Find where the given text appears and provide that cell's center as (x, y) coordinate. 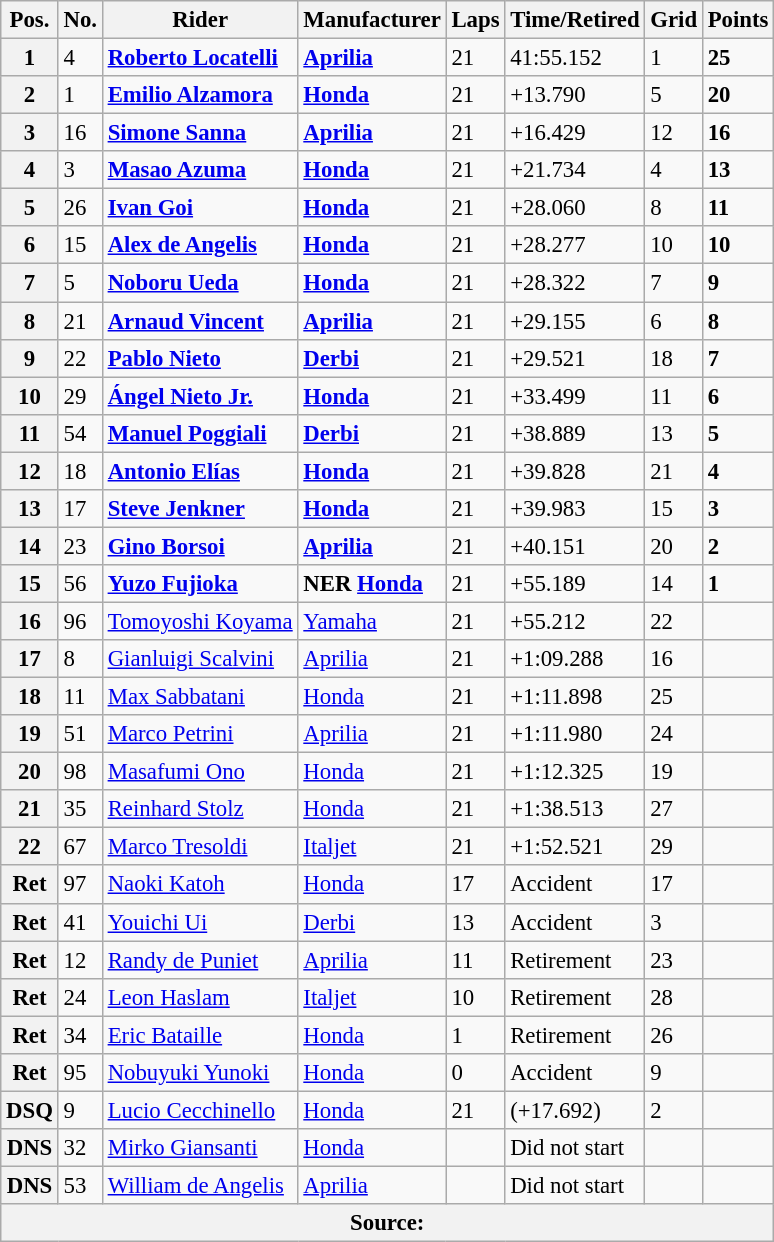
+39.983 (575, 509)
Youichi Ui (200, 922)
+33.499 (575, 396)
35 (80, 809)
Arnaud Vincent (200, 321)
32 (80, 1148)
+55.212 (575, 621)
(+17.692) (575, 1110)
Rider (200, 20)
Lucio Cecchinello (200, 1110)
51 (80, 734)
+55.189 (575, 584)
Source: (388, 1223)
+40.151 (575, 546)
Gino Borsoi (200, 546)
Randy de Puniet (200, 960)
Eric Bataille (200, 1035)
NER Honda (372, 584)
Laps (476, 20)
98 (80, 772)
+39.828 (575, 471)
27 (674, 809)
Reinhard Stolz (200, 809)
Simone Sanna (200, 133)
DSQ (30, 1110)
Marco Petrini (200, 734)
+21.734 (575, 170)
No. (80, 20)
Pablo Nieto (200, 358)
Gianluigi Scalvini (200, 659)
41 (80, 922)
+1:12.325 (575, 772)
Emilio Alzamora (200, 95)
+29.521 (575, 358)
Manuel Poggiali (200, 433)
34 (80, 1035)
56 (80, 584)
Pos. (30, 20)
+38.889 (575, 433)
Marco Tresoldi (200, 847)
Ángel Nieto Jr. (200, 396)
Manufacturer (372, 20)
+1:11.898 (575, 697)
Masao Azuma (200, 170)
Noboru Ueda (200, 283)
+28.322 (575, 283)
+29.155 (575, 321)
Leon Haslam (200, 997)
+13.790 (575, 95)
96 (80, 621)
95 (80, 1073)
Mirko Giansanti (200, 1148)
+28.277 (575, 245)
41:55.152 (575, 58)
Yamaha (372, 621)
0 (476, 1073)
Max Sabbatani (200, 697)
Yuzo Fujioka (200, 584)
Tomoyoshi Koyama (200, 621)
Points (738, 20)
+28.060 (575, 208)
Time/Retired (575, 20)
Nobuyuki Yunoki (200, 1073)
Roberto Locatelli (200, 58)
54 (80, 433)
William de Angelis (200, 1185)
Alex de Angelis (200, 245)
+16.429 (575, 133)
+1:09.288 (575, 659)
28 (674, 997)
Masafumi Ono (200, 772)
Grid (674, 20)
53 (80, 1185)
67 (80, 847)
+1:11.980 (575, 734)
Antonio Elías (200, 471)
97 (80, 885)
+1:52.521 (575, 847)
Steve Jenkner (200, 509)
+1:38.513 (575, 809)
Naoki Katoh (200, 885)
Ivan Goi (200, 208)
